Output the [X, Y] coordinate of the center of the cell containing the given text.  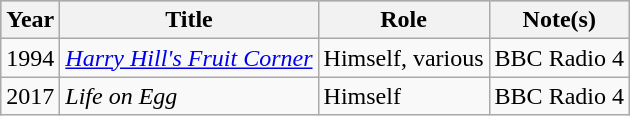
Himself [404, 96]
Role [404, 20]
1994 [30, 58]
Life on Egg [189, 96]
2017 [30, 96]
Note(s) [559, 20]
Year [30, 20]
Harry Hill's Fruit Corner [189, 58]
Title [189, 20]
Himself, various [404, 58]
